Extract the [x, y] coordinate from the center of the cell holding the provided text.  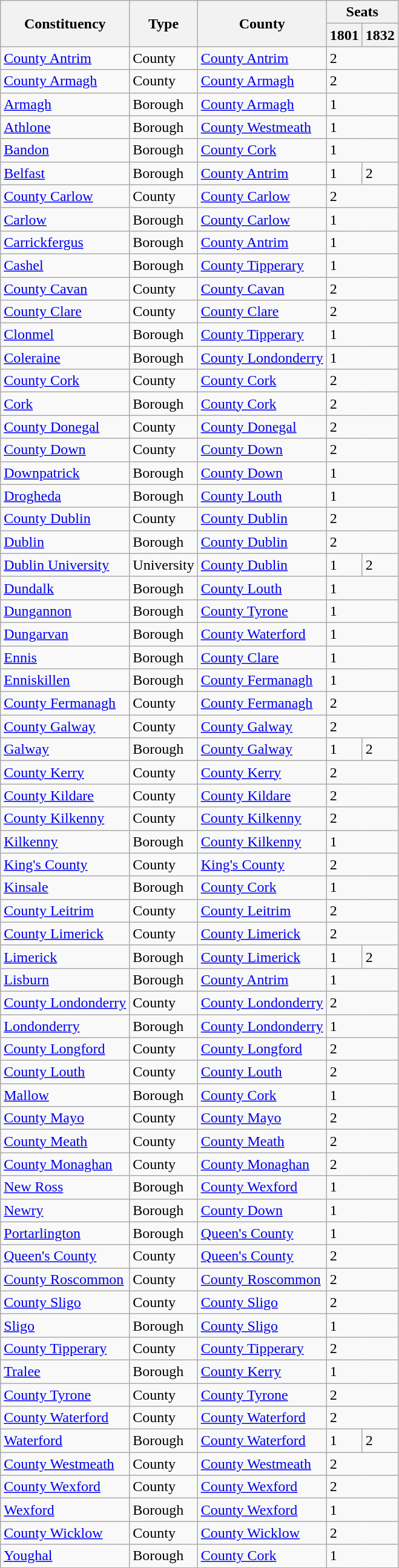
Tralee [65, 1371]
Enniskillen [65, 680]
New Ross [65, 1187]
Kinsale [65, 888]
Armagh [65, 104]
Wexford [65, 1510]
Constituency [65, 24]
Lisburn [65, 980]
Londonderry [65, 1026]
Type [163, 24]
Cork [65, 404]
Coleraine [65, 358]
Galway [65, 749]
University [163, 565]
Waterford [65, 1441]
Dungarvan [65, 634]
Portarlington [65, 1233]
Belfast [65, 173]
Cashel [65, 265]
Bandon [65, 150]
Carlow [65, 219]
Youghal [65, 1556]
Dublin [65, 542]
Dublin University [65, 565]
Seats [362, 12]
Dungannon [65, 611]
Dundalk [65, 588]
Athlone [65, 127]
Limerick [65, 957]
Ennis [65, 657]
Sligo [65, 1325]
Clonmel [65, 335]
Downpatrick [65, 473]
Mallow [65, 1095]
Drogheda [65, 496]
Kilkenny [65, 842]
Carrickfergus [65, 242]
1832 [380, 35]
Newry [65, 1210]
1801 [344, 35]
